Identify which cell holds the provided text, then report its [x, y] central coordinate. 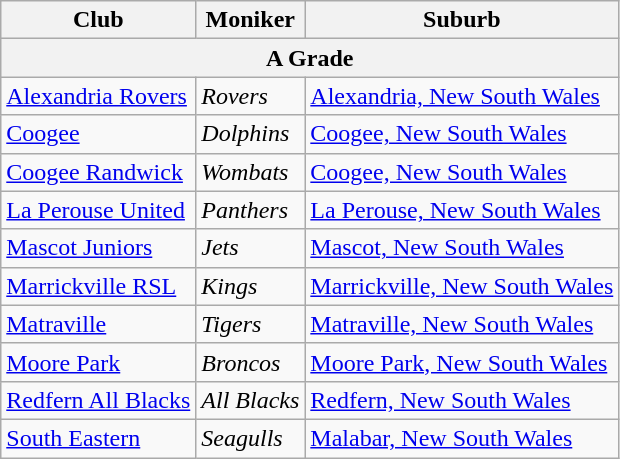
Marrickville, New South Wales [462, 286]
Redfern, New South Wales [462, 400]
Jets [250, 248]
Wombats [250, 172]
All Blacks [250, 400]
Coogee [98, 134]
Mascot, New South Wales [462, 248]
Broncos [250, 362]
Marrickville RSL [98, 286]
Redfern All Blacks [98, 400]
Club [98, 20]
A Grade [310, 58]
South Eastern [98, 438]
La Perouse United [98, 210]
Tigers [250, 324]
Mascot Juniors [98, 248]
Coogee Randwick [98, 172]
Matraville, New South Wales [462, 324]
Seagulls [250, 438]
Moore Park, New South Wales [462, 362]
Suburb [462, 20]
Kings [250, 286]
Moniker [250, 20]
La Perouse, New South Wales [462, 210]
Alexandria, New South Wales [462, 96]
Dolphins [250, 134]
Malabar, New South Wales [462, 438]
Rovers [250, 96]
Moore Park [98, 362]
Alexandria Rovers [98, 96]
Panthers [250, 210]
Matraville [98, 324]
